From the cell containing the given text, extract its center point as (x, y) coordinate. 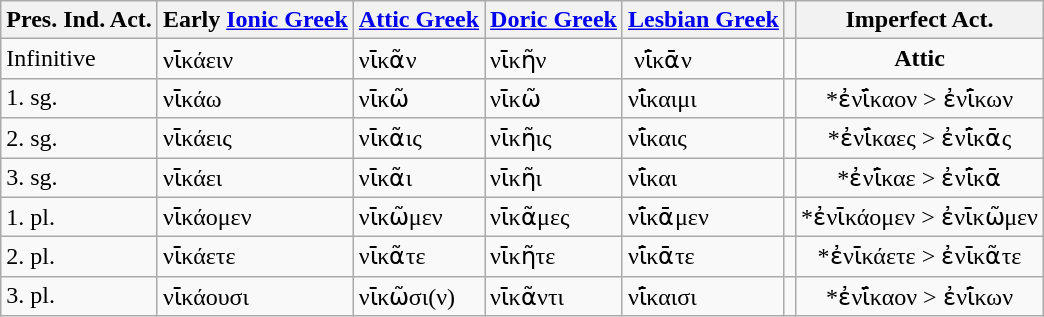
νῑκῆν (554, 59)
Infinitive (80, 59)
Early Ionic Greek (255, 20)
νῑκῆις (554, 138)
νῑκάεις (255, 138)
νῑκῆτε (554, 257)
Imperfect Act. (920, 20)
2. pl. (80, 257)
3. pl. (80, 296)
νῑκάουσι (255, 296)
νῑ́κᾱμεν (703, 217)
νῑκᾶτε (418, 257)
νῑκάει (255, 178)
νῑκάω (255, 98)
*ἐνῑκάομεν > ἐνῑκῶμεν (920, 217)
1. pl. (80, 217)
Attic Greek (418, 20)
νῑκάομεν (255, 217)
νῑκᾶις (418, 138)
νῑκᾶι (418, 178)
νῑκάειν (255, 59)
νῑ́κᾱν (703, 59)
νῑ́καισι (703, 296)
νῑκάετε (255, 257)
νῑκῆι (554, 178)
νῑκᾶν (418, 59)
νῑκῶμεν (418, 217)
νῑκᾶντι (554, 296)
Pres. Ind. Act. (80, 20)
νῑ́καις (703, 138)
Doric Greek (554, 20)
1. sg. (80, 98)
νῑ́κᾱτε (703, 257)
*ἐνῑ́καες > ἐνῑ́κᾱς (920, 138)
3. sg. (80, 178)
Lesbian Greek (703, 20)
*ἐνῑ́καε > ἐνῑ́κᾱ (920, 178)
Attic (920, 59)
2. sg. (80, 138)
νῑ́καιμι (703, 98)
*ἐνῑκάετε > ἐνῑκᾶτε (920, 257)
νῑ́και (703, 178)
νῑκῶσι(ν) (418, 296)
νῑκᾶμες (554, 217)
